From the cell containing the given text, extract its center point as [X, Y] coordinate. 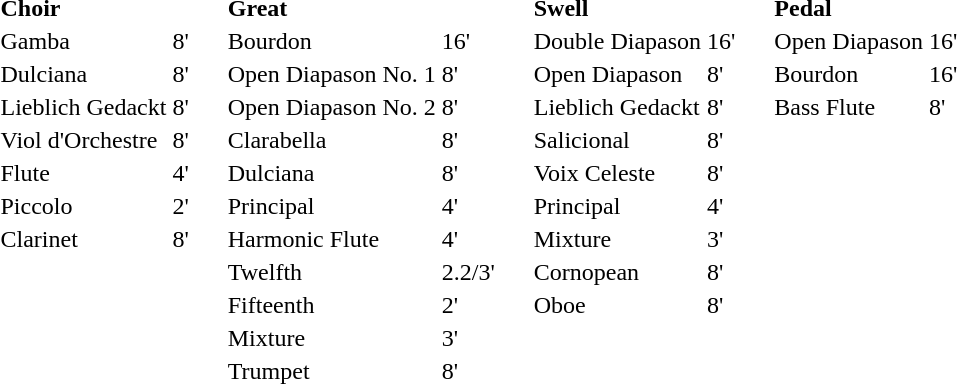
Twelfth [332, 272]
Cornopean [617, 272]
Open Diapason No. 2 [332, 107]
Bass Flute [849, 107]
Salicional [617, 140]
Dulciana [332, 173]
Voix Celeste [617, 173]
Open Diapason No. 1 [332, 74]
2.2/3' [468, 272]
Harmonic Flute [332, 239]
Oboe [617, 305]
Fifteenth [332, 305]
Clarabella [332, 140]
Lieblich Gedackt [617, 107]
Double Diapason [617, 41]
